From the cell containing the given text, extract its center point as [x, y] coordinate. 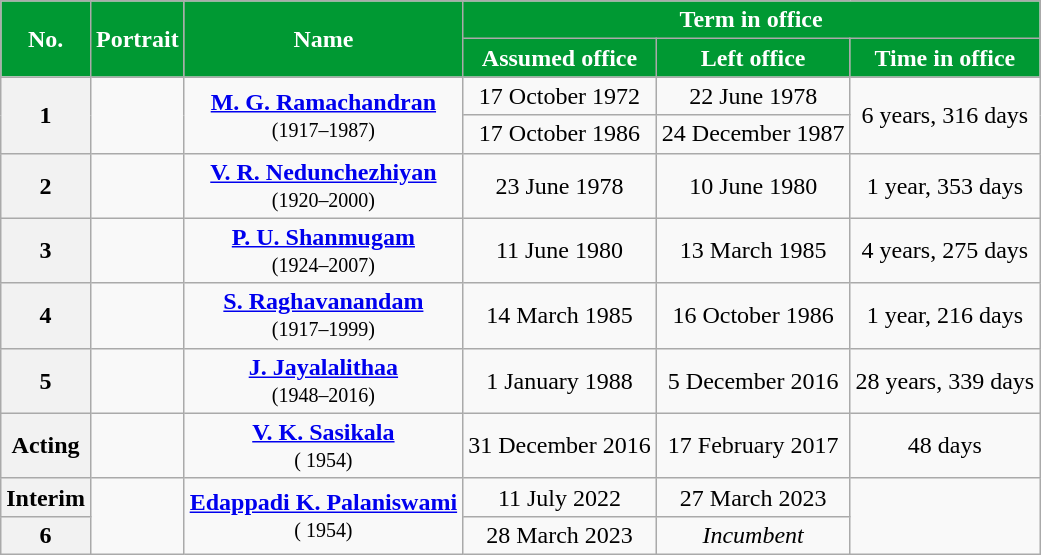
4 years, 275 days [945, 250]
1 year, 216 days [945, 316]
22 June 1978 [753, 96]
28 March 2023 [560, 535]
24 December 1987 [753, 134]
5 [46, 380]
5 December 2016 [753, 380]
17 October 1972 [560, 96]
28 years, 339 days [945, 380]
V. K. Sasikala( 1954) [323, 446]
P. U. Shanmugam(1924–2007) [323, 250]
Incumbent [753, 535]
M. G. Ramachandran(1917–1987) [323, 115]
Term in office [752, 20]
Name [323, 39]
Interim [46, 497]
23 June 1978 [560, 186]
13 March 1985 [753, 250]
31 December 2016 [560, 446]
6 years, 316 days [945, 115]
3 [46, 250]
Portrait [137, 39]
S. Raghavanandam(1917–1999) [323, 316]
2 [46, 186]
Edappadi K. Palaniswami( 1954) [323, 516]
11 July 2022 [560, 497]
4 [46, 316]
Assumed office [560, 58]
10 June 1980 [753, 186]
1 January 1988 [560, 380]
Acting [46, 446]
14 March 1985 [560, 316]
J. Jayalalithaa(1948–2016) [323, 380]
V. R. Nedunchezhiyan(1920–2000) [323, 186]
No. [46, 39]
1 year, 353 days [945, 186]
Left office [753, 58]
6 [46, 535]
48 days [945, 446]
1 [46, 115]
17 February 2017 [753, 446]
16 October 1986 [753, 316]
11 June 1980 [560, 250]
17 October 1986 [560, 134]
Time in office [945, 58]
27 March 2023 [753, 497]
